Identify which cell holds the provided text, then report its (x, y) central coordinate. 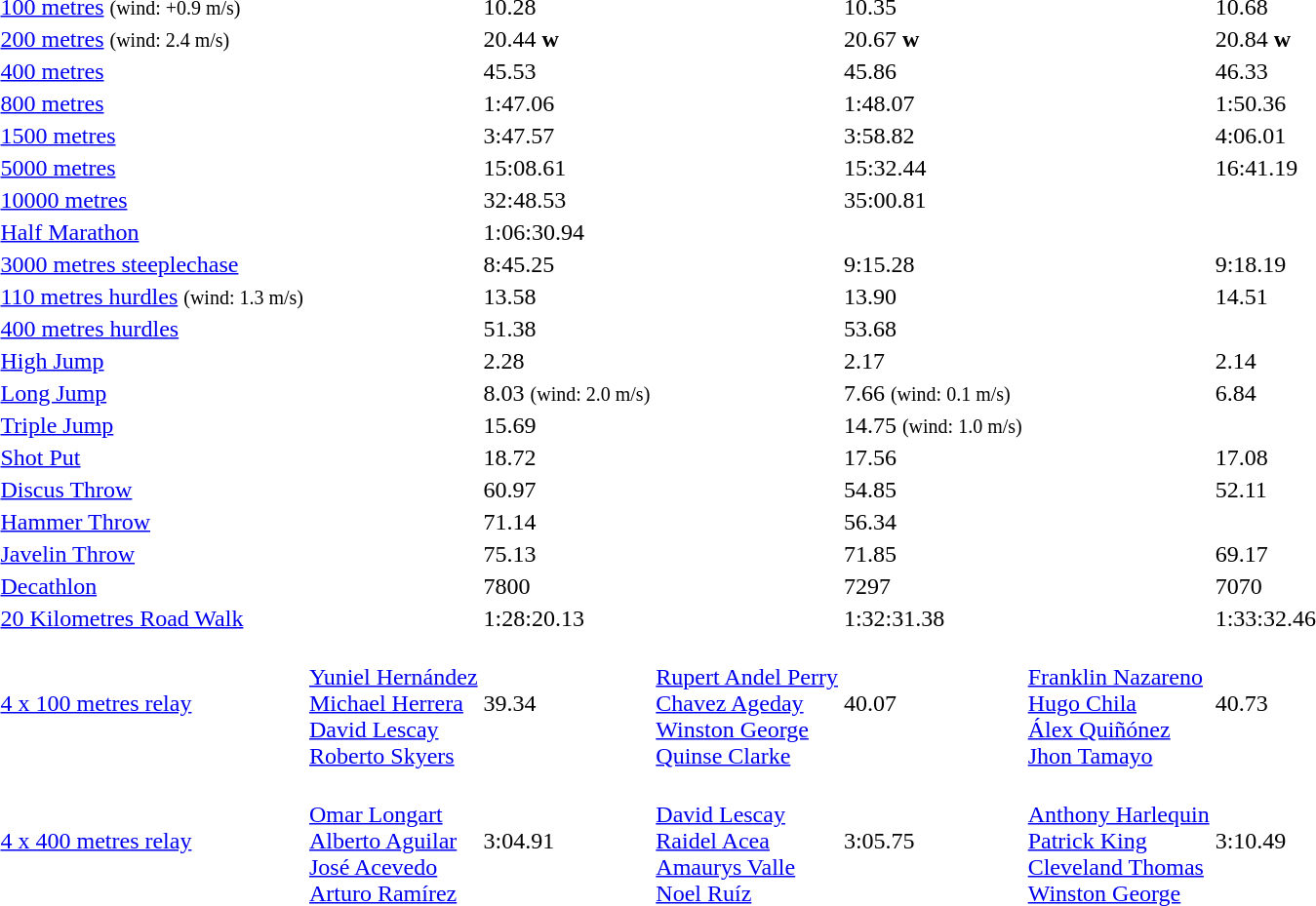
20.67 w (933, 39)
40.07 (933, 703)
8:45.25 (567, 264)
20.44 w (567, 39)
15:08.61 (567, 168)
51.38 (567, 329)
53.68 (933, 329)
71.85 (933, 554)
15:32.44 (933, 168)
1:48.07 (933, 103)
39.34 (567, 703)
2.17 (933, 361)
3:58.82 (933, 136)
35:00.81 (933, 200)
56.34 (933, 522)
54.85 (933, 490)
1:06:30.94 (567, 232)
14.75 (wind: 1.0 m/s) (933, 425)
45.53 (567, 71)
Rupert Andel Perry Chavez Ageday Winston George Quinse Clarke (747, 703)
60.97 (567, 490)
15.69 (567, 425)
18.72 (567, 457)
71.14 (567, 522)
7.66 (wind: 0.1 m/s) (933, 393)
1:28:20.13 (567, 618)
13.90 (933, 296)
7800 (567, 586)
1:47.06 (567, 103)
17.56 (933, 457)
Franklin Nazareno Hugo Chila Álex Quiñónez Jhon Tamayo (1118, 703)
13.58 (567, 296)
9:15.28 (933, 264)
3:47.57 (567, 136)
45.86 (933, 71)
Yuniel Hernández Michael Herrera David Lescay Roberto Skyers (393, 703)
32:48.53 (567, 200)
8.03 (wind: 2.0 m/s) (567, 393)
7297 (933, 586)
2.28 (567, 361)
75.13 (567, 554)
1:32:31.38 (933, 618)
